Identify which cell holds the provided text, then report its [X, Y] central coordinate. 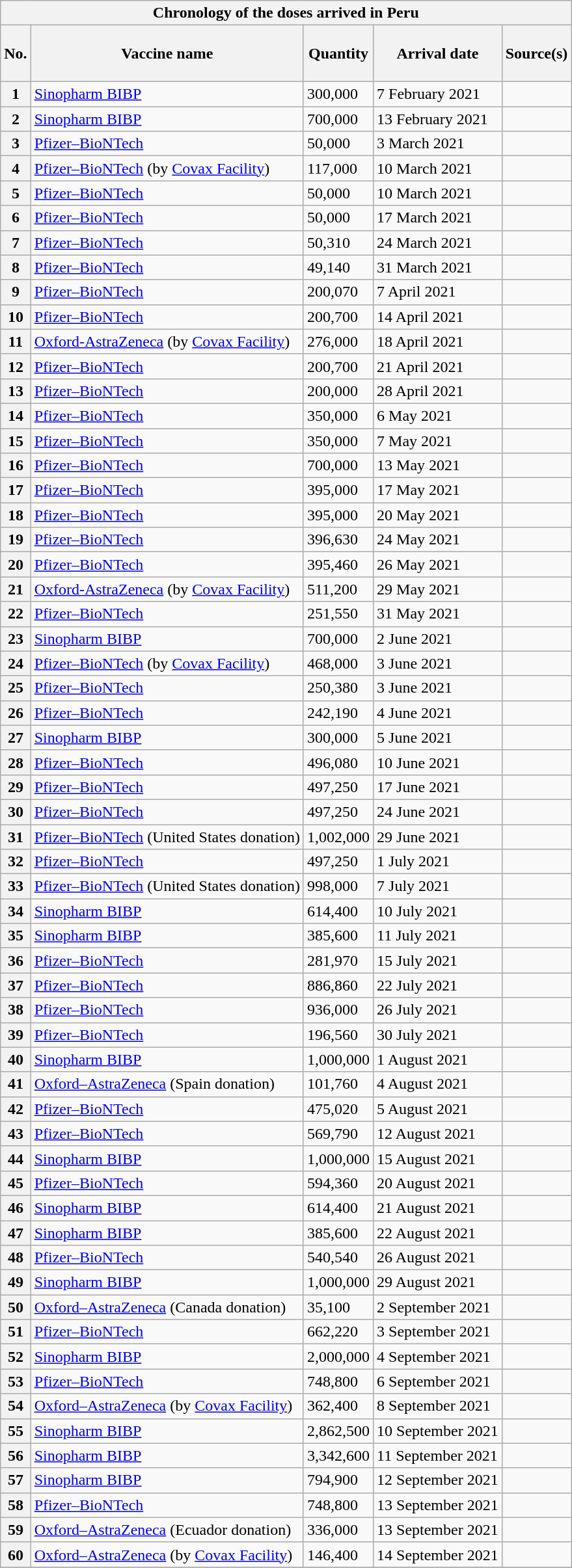
6 [16, 218]
35 [16, 936]
2 June 2021 [438, 639]
2 September 2021 [438, 1307]
936,000 [338, 1010]
37 [16, 985]
336,000 [338, 1530]
18 April 2021 [438, 341]
49,140 [338, 267]
12 September 2021 [438, 1480]
50,310 [338, 243]
7 May 2021 [438, 440]
8 [16, 267]
20 August 2021 [438, 1183]
7 April 2021 [438, 292]
26 July 2021 [438, 1010]
43 [16, 1134]
Chronology of the doses arrived in Peru [286, 13]
57 [16, 1480]
46 [16, 1208]
42 [16, 1109]
11 September 2021 [438, 1455]
Source(s) [536, 53]
21 August 2021 [438, 1208]
16 [16, 466]
4 August 2021 [438, 1084]
26 [16, 713]
22 July 2021 [438, 985]
4 September 2021 [438, 1357]
29 June 2021 [438, 837]
13 May 2021 [438, 466]
362,400 [338, 1406]
58 [16, 1505]
24 [16, 663]
250,380 [338, 688]
Vaccine name [167, 53]
468,000 [338, 663]
6 May 2021 [438, 416]
5 June 2021 [438, 737]
242,190 [338, 713]
Oxford–AstraZeneca (Canada donation) [167, 1307]
11 [16, 341]
52 [16, 1357]
886,860 [338, 985]
14 April 2021 [438, 317]
31 May 2021 [438, 614]
251,550 [338, 614]
31 March 2021 [438, 267]
395,460 [338, 565]
Quantity [338, 53]
22 August 2021 [438, 1232]
6 September 2021 [438, 1381]
475,020 [338, 1109]
22 [16, 614]
1 August 2021 [438, 1059]
24 June 2021 [438, 812]
41 [16, 1084]
13 February 2021 [438, 119]
1 July 2021 [438, 862]
117,000 [338, 168]
23 [16, 639]
21 [16, 589]
47 [16, 1232]
14 [16, 416]
5 August 2021 [438, 1109]
2,000,000 [338, 1357]
10 September 2021 [438, 1431]
24 May 2021 [438, 540]
4 [16, 168]
3 [16, 144]
569,790 [338, 1134]
21 April 2021 [438, 366]
60 [16, 1554]
38 [16, 1010]
511,200 [338, 589]
196,560 [338, 1035]
3 September 2021 [438, 1332]
15 [16, 440]
5 [16, 193]
28 [16, 762]
3 March 2021 [438, 144]
49 [16, 1282]
39 [16, 1035]
10 [16, 317]
496,080 [338, 762]
594,360 [338, 1183]
51 [16, 1332]
54 [16, 1406]
3,342,600 [338, 1455]
662,220 [338, 1332]
28 April 2021 [438, 391]
45 [16, 1183]
31 [16, 837]
20 May 2021 [438, 515]
200,000 [338, 391]
12 [16, 366]
19 [16, 540]
No. [16, 53]
396,630 [338, 540]
50 [16, 1307]
7 February 2021 [438, 94]
7 July 2021 [438, 886]
55 [16, 1431]
11 July 2021 [438, 936]
200,070 [338, 292]
Oxford–AstraZeneca (Ecuador donation) [167, 1530]
17 March 2021 [438, 218]
13 [16, 391]
53 [16, 1381]
1,002,000 [338, 837]
40 [16, 1059]
2,862,500 [338, 1431]
10 July 2021 [438, 911]
26 May 2021 [438, 565]
34 [16, 911]
Oxford–AstraZeneca (Spain donation) [167, 1084]
540,540 [338, 1258]
35,100 [338, 1307]
30 [16, 812]
15 August 2021 [438, 1158]
276,000 [338, 341]
17 June 2021 [438, 787]
9 [16, 292]
27 [16, 737]
998,000 [338, 886]
25 [16, 688]
10 June 2021 [438, 762]
14 September 2021 [438, 1554]
15 July 2021 [438, 961]
146,400 [338, 1554]
33 [16, 886]
59 [16, 1530]
1 [16, 94]
281,970 [338, 961]
101,760 [338, 1084]
2 [16, 119]
12 August 2021 [438, 1134]
29 May 2021 [438, 589]
17 May 2021 [438, 490]
26 August 2021 [438, 1258]
29 [16, 787]
32 [16, 862]
24 March 2021 [438, 243]
7 [16, 243]
20 [16, 565]
4 June 2021 [438, 713]
48 [16, 1258]
8 September 2021 [438, 1406]
29 August 2021 [438, 1282]
56 [16, 1455]
Arrival date [438, 53]
30 July 2021 [438, 1035]
44 [16, 1158]
794,900 [338, 1480]
18 [16, 515]
36 [16, 961]
17 [16, 490]
